Identify which cell holds the provided text, then report its (X, Y) central coordinate. 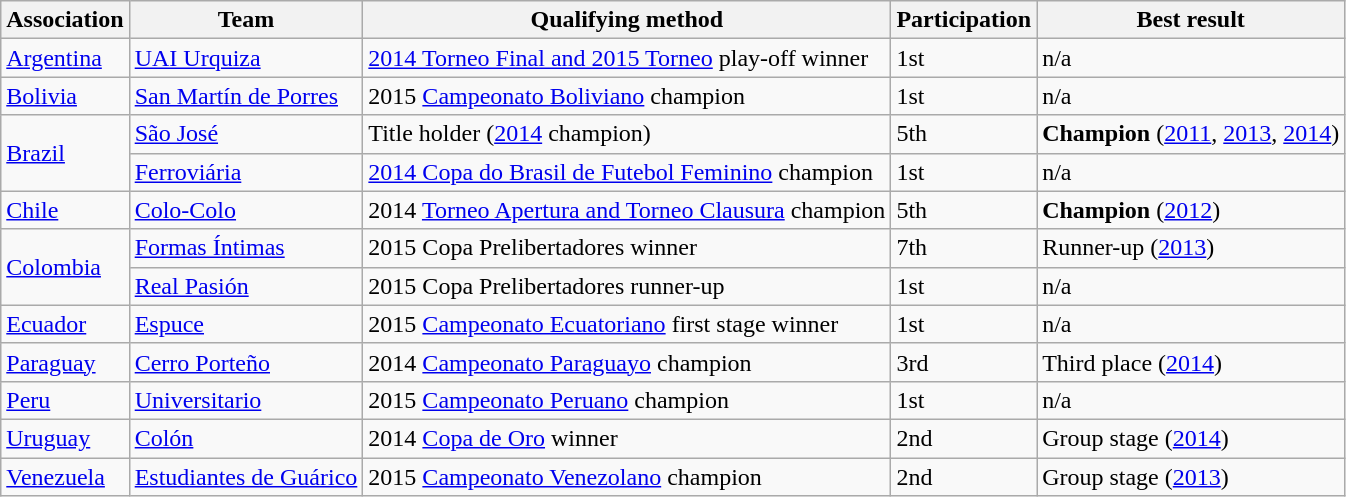
2015 Campeonato Ecuatoriano first stage winner (627, 324)
Cerro Porteño (246, 362)
Third place (2014) (1191, 362)
2014 Campeonato Paraguayo champion (627, 362)
Best result (1191, 20)
2015 Campeonato Boliviano champion (627, 96)
2015 Copa Prelibertadores winner (627, 248)
2014 Copa do Brasil de Futebol Feminino champion (627, 172)
2015 Campeonato Peruano champion (627, 400)
São José (246, 134)
San Martín de Porres (246, 96)
UAI Urquiza (246, 58)
Brazil (65, 153)
2014 Torneo Apertura and Torneo Clausura champion (627, 210)
Runner-up (2013) (1191, 248)
3rd (964, 362)
Peru (65, 400)
Venezuela (65, 477)
Group stage (2013) (1191, 477)
2014 Torneo Final and 2015 Torneo play-off winner (627, 58)
Paraguay (65, 362)
Real Pasión (246, 286)
Colo-Colo (246, 210)
Estudiantes de Guárico (246, 477)
Chile (65, 210)
Bolivia (65, 96)
Team (246, 20)
2015 Campeonato Venezolano champion (627, 477)
Title holder (2014 champion) (627, 134)
Espuce (246, 324)
Uruguay (65, 438)
Argentina (65, 58)
7th (964, 248)
Colón (246, 438)
Ferroviária (246, 172)
Association (65, 20)
2015 Copa Prelibertadores runner-up (627, 286)
Champion (2011, 2013, 2014) (1191, 134)
Colombia (65, 267)
Champion (2012) (1191, 210)
Participation (964, 20)
Universitario (246, 400)
Group stage (2014) (1191, 438)
Formas Íntimas (246, 248)
Qualifying method (627, 20)
2014 Copa de Oro winner (627, 438)
Ecuador (65, 324)
